Detect which cell encompasses the target text, then output its (x, y) center coordinate. 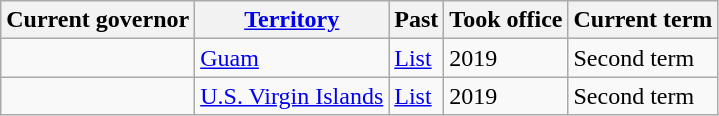
U.S. Virgin Islands (292, 96)
Current term (643, 20)
Territory (292, 20)
Guam (292, 58)
Past (416, 20)
Took office (506, 20)
Current governor (98, 20)
